Pinpoint the cell where the given text exists, returning its (X, Y) midpoint coordinate. 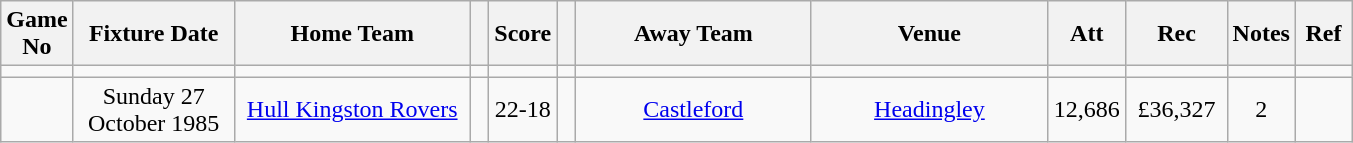
Rec (1176, 34)
Away Team (693, 34)
22-18 (523, 110)
£36,327 (1176, 110)
Venue (929, 34)
Headingley (929, 110)
Sunday 27 October 1985 (154, 110)
Hull Kingston Rovers (352, 110)
Game No (37, 34)
2 (1261, 110)
Notes (1261, 34)
Castleford (693, 110)
Fixture Date (154, 34)
Score (523, 34)
Att (1086, 34)
Ref (1323, 34)
12,686 (1086, 110)
Home Team (352, 34)
